Output the (X, Y) coordinate of the center of the cell containing the given text.  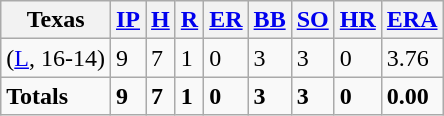
IP (128, 20)
R (189, 20)
Texas (56, 20)
BB (270, 20)
0.00 (412, 96)
3.76 (412, 58)
SO (312, 20)
H (161, 20)
ER (226, 20)
(L, 16-14) (56, 58)
HR (358, 20)
ERA (412, 20)
Totals (56, 96)
